Provide the [X, Y] coordinate of the cell's center where the given text is located.  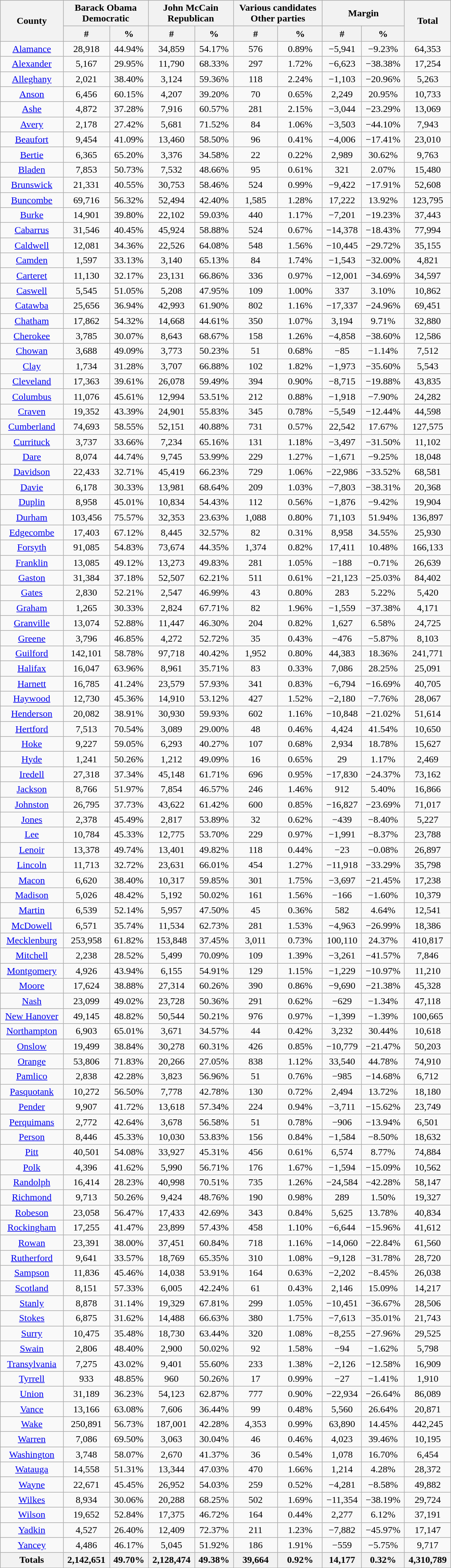
12,730 [86, 699]
40.27% [214, 744]
45.01% [129, 502]
−3,503 [342, 124]
68.25% [214, 1500]
9,907 [86, 1107]
−11,918 [342, 865]
0.94% [300, 1107]
11,713 [86, 865]
0.92% [300, 1560]
62.87% [214, 1394]
13,378 [86, 850]
31.28% [129, 366]
−11,354 [342, 1500]
−1,584 [342, 1137]
23,749 [428, 1107]
Granville [32, 623]
1.69% [300, 1500]
25,656 [86, 306]
4,872 [86, 109]
83 [255, 668]
4,272 [171, 638]
17,862 [86, 321]
22,102 [171, 215]
8,445 [171, 532]
3,748 [86, 1454]
31,546 [86, 230]
69.50% [129, 1439]
41.37% [214, 1454]
−17.41% [383, 139]
−6,644 [342, 1228]
2,989 [342, 154]
−16,827 [342, 804]
42.78% [214, 1092]
46.99% [214, 593]
49.12% [129, 563]
250,891 [86, 1424]
−8,255 [342, 1333]
−9,422 [342, 185]
13,981 [171, 487]
40,998 [171, 1182]
28,720 [428, 1258]
7,846 [428, 956]
−22,986 [342, 472]
Moore [32, 986]
−1,594 [342, 1167]
Henderson [32, 714]
1,734 [86, 366]
41.47% [129, 1228]
37.73% [129, 804]
61.42% [214, 804]
20,368 [428, 487]
51.92% [214, 1545]
Wilkes [32, 1500]
−3,044 [342, 109]
602 [255, 714]
Guilford [32, 653]
Pitt [32, 1152]
23.63% [214, 517]
40,501 [86, 1152]
5,208 [171, 291]
−94 [342, 1348]
5,625 [342, 1213]
186 [255, 1545]
13,273 [171, 563]
17 [255, 1379]
48.42% [129, 895]
3,011 [255, 941]
26,952 [171, 1485]
1.18% [300, 442]
Wayne [32, 1485]
46.17% [129, 1545]
−17,337 [342, 306]
2,277 [342, 1515]
2.15% [300, 109]
6,456 [86, 94]
Beaufort [32, 139]
36.44% [214, 1409]
46.57% [214, 789]
8,643 [171, 336]
28,067 [428, 699]
Yadkin [32, 1530]
283 [342, 593]
9.71% [383, 321]
297 [255, 64]
7,853 [86, 170]
−19.88% [383, 381]
17,403 [86, 532]
56.71% [214, 1167]
Transylvania [32, 1364]
40.42% [214, 653]
46.85% [129, 638]
6,178 [86, 487]
−2,180 [342, 699]
5,026 [86, 895]
2,146 [342, 1288]
259 [255, 1485]
0.83% [300, 683]
13,074 [86, 623]
50.73% [129, 170]
Orange [32, 1061]
103,456 [86, 517]
54.32% [129, 321]
36.23% [129, 1394]
4,023 [342, 1439]
6,005 [171, 1288]
16,785 [86, 683]
16,414 [86, 1182]
2,934 [342, 744]
−7,201 [342, 215]
7,275 [86, 1364]
−9.23% [383, 49]
−22.84% [383, 1243]
58.50% [214, 139]
−8.45% [383, 1273]
802 [255, 306]
−17,830 [342, 774]
33,927 [171, 1152]
34,859 [171, 49]
18,632 [428, 1137]
−24,584 [342, 1182]
5,167 [86, 64]
69,451 [428, 306]
3,376 [171, 154]
20,871 [428, 1409]
50,203 [428, 1046]
10,379 [428, 895]
8,878 [86, 1303]
9,401 [171, 1364]
19,652 [86, 1515]
38.91% [129, 714]
6.58% [383, 623]
73,674 [171, 548]
50,544 [171, 1016]
40,705 [428, 683]
46 [255, 1439]
Rutherford [32, 1258]
58.55% [129, 426]
53,806 [86, 1061]
9,717 [428, 1545]
61,560 [428, 1243]
27.05% [214, 1061]
10,834 [171, 502]
41,612 [428, 1228]
43 [255, 593]
30,278 [171, 1046]
−12.44% [383, 411]
241,771 [428, 653]
Chatham [32, 321]
127,575 [428, 426]
4,353 [255, 1424]
49.70% [129, 1560]
29.95% [129, 64]
17,254 [428, 64]
933 [86, 1379]
22,433 [86, 472]
34,597 [428, 276]
320 [255, 1333]
410,817 [428, 941]
156 [255, 1137]
7,916 [171, 109]
14,910 [171, 699]
0.86% [300, 986]
23,010 [428, 139]
92 [255, 1348]
0.57% [300, 426]
−35.60% [383, 366]
10,317 [171, 880]
−85 [342, 351]
−1.41% [383, 1379]
−7,803 [342, 487]
5.22% [383, 593]
Lenoir [32, 850]
729 [255, 472]
51,614 [428, 714]
−17.91% [383, 185]
11,130 [86, 276]
42,993 [171, 306]
58,147 [428, 1182]
1,627 [342, 623]
30.04% [214, 1439]
35.74% [129, 926]
−15.09% [383, 1167]
1.52% [300, 699]
30,930 [171, 714]
Madison [32, 895]
30.62% [383, 154]
63.08% [129, 1409]
−18.43% [383, 230]
7,532 [171, 170]
−476 [342, 638]
Cherokee [32, 336]
33.57% [129, 1258]
−1,876 [342, 502]
456 [255, 1152]
16 [255, 759]
48.66% [214, 170]
1.03% [300, 487]
1.28% [300, 200]
511 [255, 578]
28.25% [383, 668]
Onslow [32, 1046]
74,910 [428, 1061]
20,266 [171, 1061]
100,110 [342, 941]
718 [255, 1243]
−35.01% [383, 1318]
74,884 [428, 1152]
21,331 [86, 185]
−4,006 [342, 139]
548 [255, 245]
0.95% [300, 774]
24,725 [428, 623]
−4,858 [342, 336]
65.35% [214, 1258]
0.48% [300, 1409]
−166 [342, 895]
5,798 [428, 1348]
0.31% [300, 532]
Buncombe [32, 200]
3,089 [171, 729]
731 [255, 426]
Perquimans [32, 1122]
1,078 [342, 1454]
51.31% [129, 1470]
73,162 [428, 774]
70.51% [214, 1182]
21,743 [428, 1318]
13,618 [171, 1107]
4.64% [383, 910]
46.72% [214, 1515]
86,089 [428, 1394]
Pender [32, 1107]
38.00% [129, 1243]
17,363 [86, 381]
11,447 [171, 623]
18,769 [171, 1258]
12,541 [428, 910]
8,934 [86, 1500]
65.01% [129, 1031]
57.43% [214, 1228]
3,707 [171, 366]
−1.14% [383, 351]
2,469 [428, 759]
66.86% [214, 276]
56.58% [214, 1122]
Currituck [32, 442]
66.23% [214, 472]
John McCainRepublican [191, 14]
27.42% [129, 124]
2,900 [171, 1348]
6,155 [171, 971]
67.71% [214, 608]
58.07% [129, 1454]
35.71% [214, 668]
57.34% [214, 1107]
11,836 [86, 1273]
−41.57% [383, 956]
65.13% [214, 260]
10.48% [383, 548]
44,383 [342, 653]
380 [255, 1318]
66.88% [214, 366]
16,047 [86, 668]
2.07% [383, 170]
−1.34% [383, 1001]
−7,882 [342, 1530]
60.31% [214, 1046]
Yancey [32, 1545]
6,574 [342, 1152]
34.58% [214, 154]
63.44% [214, 1333]
9,763 [428, 154]
440 [255, 215]
7,513 [86, 729]
−1,103 [342, 79]
30.06% [129, 1500]
Haywood [32, 699]
−906 [342, 1122]
4,486 [86, 1545]
46.30% [214, 623]
17.67% [383, 426]
13.72% [383, 1092]
Davidson [32, 472]
55.60% [214, 1364]
44,598 [428, 411]
32 [255, 820]
Forsyth [32, 548]
45,328 [428, 986]
56.50% [129, 1092]
52.84% [129, 1515]
Sampson [32, 1273]
−9,690 [342, 986]
Duplin [32, 502]
5,499 [171, 956]
Rockingham [32, 1228]
60.57% [214, 109]
−188 [342, 563]
13.78% [383, 1213]
29.00% [214, 729]
51.97% [129, 789]
49.02% [129, 1001]
9,641 [86, 1258]
Columbus [32, 396]
28,372 [428, 1470]
45.46% [129, 1273]
Ashe [32, 109]
14,558 [86, 1470]
−16.69% [383, 683]
95 [255, 170]
Gates [32, 593]
100,665 [428, 1016]
Hyde [32, 759]
Rowan [32, 1243]
600 [255, 804]
0.41% [300, 139]
Caldwell [32, 245]
253,958 [86, 941]
576 [255, 49]
7,854 [171, 789]
71.52% [214, 124]
45,148 [171, 774]
67.12% [129, 532]
5,990 [171, 1167]
52.21% [129, 593]
49.82% [214, 850]
31.62% [129, 1318]
−1,991 [342, 835]
10,195 [428, 1439]
−5.87% [383, 638]
96 [255, 139]
52,608 [428, 185]
Johnston [32, 804]
34.57% [214, 1031]
3,232 [342, 1031]
23,579 [171, 683]
54.17% [214, 49]
64.08% [214, 245]
Surry [32, 1333]
3,678 [171, 1122]
2,670 [171, 1454]
4,171 [428, 608]
18.78% [383, 744]
Robeson [32, 1213]
−1.60% [383, 895]
58.88% [214, 230]
−22,934 [342, 1394]
10,618 [428, 1031]
1.46% [300, 789]
−15.62% [383, 1107]
26,795 [86, 804]
Hoke [32, 744]
22,542 [342, 426]
10,733 [428, 94]
8,961 [171, 668]
27,314 [171, 986]
3,823 [171, 1076]
3,773 [171, 351]
41.24% [129, 683]
53.12% [214, 699]
Randolph [32, 1182]
−6,794 [342, 683]
28.52% [129, 956]
−21.02% [383, 714]
−5.75% [383, 1545]
5.40% [383, 789]
−9.42% [383, 502]
0.67% [300, 230]
−27 [342, 1379]
52.14% [129, 910]
6,875 [86, 1318]
91,085 [86, 548]
15.09% [383, 1288]
Scotland [32, 1288]
Pamlico [32, 1076]
442,245 [428, 1424]
−9,128 [342, 1258]
−33.29% [383, 865]
−10,445 [342, 245]
−10,451 [342, 1303]
18,730 [171, 1333]
33.66% [129, 442]
Durham [32, 517]
53.83% [214, 1137]
6,571 [86, 926]
123,795 [428, 200]
426 [255, 1046]
321 [342, 170]
48.85% [129, 1379]
1,910 [428, 1379]
60.26% [214, 986]
0.36% [300, 910]
158 [255, 336]
0.56% [300, 502]
52,151 [171, 426]
71,017 [428, 804]
36.94% [129, 306]
24.37% [383, 941]
63,890 [342, 1424]
Brunswick [32, 185]
37.18% [129, 578]
−36.67% [383, 1303]
−31.78% [383, 1258]
4,527 [86, 1530]
131 [255, 442]
−20.96% [383, 79]
−15.96% [383, 1228]
1,241 [86, 759]
18,048 [428, 457]
470 [255, 1470]
1.12% [300, 1061]
64,353 [428, 49]
−12,001 [342, 276]
Graham [32, 608]
Washington [32, 1454]
1.67% [300, 1167]
50.36% [214, 1001]
−1,229 [342, 971]
2,178 [86, 124]
75.57% [129, 517]
960 [171, 1379]
68.67% [214, 336]
735 [255, 1182]
2,378 [86, 820]
53.51% [214, 396]
−1,399 [342, 1016]
59.49% [214, 381]
31,384 [86, 578]
−23 [342, 850]
2,249 [342, 94]
107 [255, 744]
−5,549 [342, 411]
1.39% [300, 956]
1,585 [255, 200]
−12.58% [383, 1364]
9,454 [86, 139]
17,411 [342, 548]
0.89% [300, 49]
18,180 [428, 1092]
1,597 [86, 260]
3,124 [171, 79]
44.94% [129, 49]
34.55% [383, 532]
582 [342, 910]
6.12% [383, 1515]
26,897 [428, 850]
45,419 [171, 472]
15,480 [428, 170]
51.94% [383, 517]
5,192 [171, 895]
54.83% [129, 548]
28.23% [129, 1182]
1,214 [342, 1470]
Wake [32, 1424]
59.93% [214, 714]
0.88% [300, 396]
142,101 [86, 653]
1.66% [300, 1470]
299 [255, 1303]
343 [255, 1213]
−24.37% [383, 774]
4,821 [428, 260]
−13.94% [383, 1122]
−32.00% [383, 260]
−26.99% [383, 926]
70.54% [129, 729]
34.36% [129, 245]
−8.40% [383, 820]
32.57% [214, 532]
72.37% [214, 1530]
49,145 [86, 1016]
Richmond [32, 1198]
6,454 [428, 1454]
9,745 [171, 457]
5,957 [171, 910]
−8.50% [383, 1137]
45.36% [129, 699]
301 [255, 880]
−1.62% [383, 1348]
427 [255, 699]
19,904 [428, 502]
−10,848 [342, 714]
25,930 [428, 532]
Stanly [32, 1303]
37,443 [428, 215]
49,882 [428, 1485]
45,924 [171, 230]
−14.68% [383, 1076]
59.36% [214, 79]
39.61% [129, 381]
102 [255, 366]
Iredell [32, 774]
26,038 [428, 1273]
6,903 [86, 1031]
−3,697 [342, 880]
14,038 [171, 1273]
176 [255, 1167]
Greene [32, 638]
−8,715 [342, 381]
−0.71% [383, 563]
30.07% [129, 336]
41.72% [129, 1107]
−559 [342, 1545]
43,835 [428, 381]
−3,497 [342, 442]
Mitchell [32, 956]
Barack ObamaDemocratic [106, 14]
Bertie [32, 154]
32,880 [428, 321]
−1.39% [383, 1016]
5,543 [428, 366]
43.02% [129, 1364]
11,102 [428, 442]
4.28% [383, 1470]
Burke [32, 215]
16,866 [428, 789]
−19.23% [383, 215]
209 [255, 487]
4,424 [342, 729]
Hertford [32, 729]
204 [255, 623]
97,718 [171, 653]
47.03% [214, 1470]
310 [255, 1258]
−44.10% [383, 124]
130 [255, 1092]
−6,623 [342, 64]
0.73% [300, 941]
0.54% [300, 1454]
Cleveland [32, 381]
8.77% [383, 1152]
53.70% [214, 835]
30.44% [383, 1031]
18.36% [383, 653]
Macon [32, 880]
23,788 [428, 835]
−2,126 [342, 1364]
Warren [32, 1439]
Nash [32, 1001]
Catawba [32, 306]
−26.64% [383, 1394]
13.92% [383, 200]
Alamance [32, 49]
22 [255, 154]
56.32% [129, 200]
51.05% [129, 291]
12,586 [428, 336]
26,639 [428, 563]
Caswell [32, 291]
49.83% [214, 563]
23,131 [171, 276]
Various candidatesOther parties [278, 14]
50.23% [214, 351]
3.10% [383, 291]
8,074 [86, 457]
56.96% [214, 1076]
14,668 [171, 321]
10,030 [171, 1137]
112 [255, 502]
6,539 [86, 910]
26.40% [129, 1530]
4,396 [86, 1167]
70.09% [214, 956]
4,310,789 [428, 1560]
2,838 [86, 1076]
153,848 [171, 941]
65.20% [129, 154]
23,631 [171, 865]
39.80% [129, 215]
10,272 [86, 1092]
60.15% [129, 94]
24,282 [428, 396]
22,671 [86, 1485]
136,897 [428, 517]
1.74% [300, 260]
67.81% [214, 1303]
9,713 [86, 1198]
1.82% [300, 366]
Martin [32, 910]
−1,559 [342, 608]
54,123 [171, 1394]
−27.96% [383, 1333]
22,526 [171, 245]
7,778 [171, 1092]
54.08% [129, 1152]
−21.47% [383, 1046]
Alexander [32, 64]
−38.19% [383, 1500]
3,796 [86, 638]
37.34% [129, 774]
Total [428, 21]
1.38% [300, 1364]
−21.38% [383, 986]
30,753 [171, 185]
3,063 [171, 1439]
Polk [32, 1167]
Union [32, 1394]
−10.97% [383, 971]
13,401 [171, 850]
5,681 [171, 124]
48.40% [129, 1348]
13,344 [171, 1470]
40.88% [214, 426]
−24.96% [383, 306]
8,446 [86, 1137]
Alleghany [32, 79]
337 [342, 291]
32.72% [129, 865]
74,693 [86, 426]
39,664 [255, 1560]
Stokes [32, 1318]
−10,779 [342, 1046]
−7,613 [342, 1318]
−629 [342, 1001]
Anson [32, 94]
−45.97% [383, 1530]
53.91% [214, 1273]
10,475 [86, 1333]
1,212 [171, 759]
45 [255, 910]
35.48% [129, 1333]
1.91% [300, 1545]
63.96% [129, 668]
1,265 [86, 608]
71.83% [129, 1061]
2,547 [171, 593]
−42.28% [383, 1182]
44.74% [129, 457]
14,177 [342, 1560]
6,620 [86, 880]
Cumberland [32, 426]
2.24% [300, 79]
25,091 [428, 668]
−1,671 [342, 457]
33.13% [129, 260]
−5,941 [342, 49]
−8.58% [383, 1485]
−29.72% [383, 245]
0.72% [300, 1092]
Wilson [32, 1515]
37,451 [171, 1243]
−14,378 [342, 230]
Halifax [32, 668]
3,785 [86, 336]
53.89% [214, 820]
1.00% [300, 291]
−37.38% [383, 608]
1.72% [300, 64]
12,409 [171, 1530]
49.74% [129, 850]
68,581 [428, 472]
Gaston [32, 578]
0.22% [300, 154]
37.28% [129, 109]
5,227 [428, 820]
62.73% [214, 926]
Avery [32, 124]
32,353 [171, 517]
44 [255, 1031]
29,724 [428, 1500]
60.84% [214, 1243]
58.46% [214, 185]
44.61% [214, 321]
38.88% [129, 986]
23,099 [86, 1001]
5,545 [86, 291]
16.70% [383, 1454]
4,207 [171, 94]
54.43% [214, 502]
43.94% [129, 971]
4,926 [86, 971]
11,790 [171, 64]
12,081 [86, 245]
1.10% [300, 1228]
17,222 [342, 200]
52.72% [214, 638]
Watauga [32, 1470]
6,293 [171, 744]
61 [255, 1288]
11,210 [428, 971]
84,402 [428, 578]
35,155 [428, 245]
Camden [32, 260]
161 [255, 895]
13,166 [86, 1409]
43,622 [171, 804]
37,191 [428, 1515]
23,728 [171, 1001]
44.35% [214, 548]
−7.90% [383, 396]
394 [255, 381]
52.88% [129, 623]
56.73% [129, 1424]
−21.45% [383, 880]
233 [255, 1364]
−38.31% [383, 487]
13,085 [86, 563]
Clay [32, 366]
3,737 [86, 442]
12,775 [171, 835]
696 [255, 774]
36 [255, 1454]
7,512 [428, 351]
−0.08% [383, 850]
1.53% [300, 926]
20,082 [86, 714]
33,540 [342, 1061]
14,488 [171, 1318]
28,506 [428, 1303]
18,386 [428, 926]
17,375 [171, 1515]
17,238 [428, 880]
29 [342, 759]
19,329 [171, 1303]
5,560 [342, 1409]
341 [255, 683]
10,650 [428, 729]
0.98% [300, 1198]
62.21% [214, 578]
69,716 [86, 200]
9,227 [86, 744]
61.82% [129, 941]
45.31% [214, 1152]
66.01% [214, 865]
7,234 [171, 442]
211 [255, 1530]
2,142,651 [86, 1560]
19,499 [86, 1046]
Person [32, 1137]
70 [255, 94]
5,420 [428, 593]
77,994 [428, 230]
26.64% [383, 1409]
23,058 [86, 1213]
8,103 [428, 638]
17,624 [86, 986]
−38.38% [383, 64]
37.45% [214, 941]
Tyrrell [32, 1379]
Davie [32, 487]
−3,261 [342, 956]
13,460 [171, 139]
Carteret [32, 276]
42.64% [129, 1122]
42.40% [214, 200]
912 [342, 789]
Jackson [32, 789]
57.93% [214, 683]
5,263 [428, 79]
57.33% [129, 1288]
Harnett [32, 683]
0.76% [300, 1076]
291 [255, 1001]
−33.52% [383, 472]
48.82% [129, 1016]
52,507 [171, 578]
129 [255, 971]
40,834 [428, 1213]
3,671 [171, 1031]
−25.03% [383, 578]
New Hanover [32, 1016]
502 [255, 1500]
10,862 [428, 291]
40.55% [129, 185]
39.20% [214, 94]
44.78% [383, 1061]
0.33% [300, 668]
55.83% [214, 411]
13,069 [428, 109]
1,374 [255, 548]
−2,202 [342, 1273]
38.84% [129, 1046]
1.96% [300, 608]
1.58% [300, 1348]
−23.69% [383, 804]
68.33% [214, 64]
58.78% [129, 653]
2,238 [86, 956]
35,798 [428, 865]
−3,711 [342, 1107]
187,001 [171, 1424]
County [32, 21]
Mecklenburg [32, 941]
10,562 [428, 1167]
14.45% [383, 1424]
11,534 [171, 926]
1.50% [383, 1198]
0.32% [383, 1560]
Craven [32, 411]
45.49% [129, 820]
42.69% [214, 1213]
345 [255, 411]
−23.29% [383, 109]
45.45% [129, 1485]
39.46% [383, 1439]
17,433 [171, 1213]
2,824 [171, 608]
41.09% [129, 139]
48 [255, 729]
17,147 [428, 1530]
3,688 [86, 351]
59.05% [129, 744]
1.07% [300, 321]
48.76% [214, 1198]
976 [255, 1016]
31.14% [129, 1303]
10,784 [86, 835]
56.47% [129, 1213]
3,194 [342, 321]
43.39% [129, 411]
68.64% [214, 487]
7,943 [428, 124]
61.71% [214, 774]
1.23% [300, 1530]
35 [255, 638]
3,140 [171, 260]
12,994 [171, 396]
458 [255, 1228]
9,424 [171, 1198]
14,217 [428, 1288]
McDowell [32, 926]
17,255 [86, 1228]
−31.50% [383, 442]
−8.37% [383, 835]
2,021 [86, 79]
246 [255, 789]
40.45% [129, 230]
Swain [32, 1348]
Totals [32, 1560]
−21,123 [342, 578]
Chowan [32, 351]
−1,918 [342, 396]
777 [255, 1394]
6,501 [428, 1122]
Dare [32, 457]
2,772 [86, 1122]
−38.60% [383, 336]
31,189 [86, 1394]
20.95% [383, 94]
2,494 [342, 1092]
212 [255, 396]
47.95% [214, 291]
−439 [342, 820]
2,830 [86, 593]
0.52% [300, 1485]
11,076 [86, 396]
47.50% [214, 910]
27,318 [86, 774]
838 [255, 1061]
71,103 [342, 517]
54.91% [214, 971]
23,391 [86, 1243]
5,045 [171, 1545]
99 [255, 1409]
65.16% [214, 442]
1,088 [255, 517]
42.24% [214, 1288]
2,806 [86, 1348]
52,494 [171, 200]
50.21% [214, 1016]
59.03% [214, 215]
Montgomery [32, 971]
224 [255, 1107]
−14,060 [342, 1243]
Jones [32, 820]
15,627 [428, 744]
26,078 [171, 381]
Pasquotank [32, 1092]
32.17% [129, 276]
0.42% [300, 1031]
61.90% [214, 306]
49.38% [214, 1560]
166,133 [428, 548]
59.85% [214, 880]
8,766 [86, 789]
23,899 [171, 1228]
Franklin [32, 563]
Lincoln [32, 865]
1.15% [300, 971]
6,365 [86, 154]
454 [255, 865]
14,901 [86, 215]
16,909 [428, 1364]
350 [255, 321]
−34.69% [383, 276]
41.62% [129, 1167]
54.03% [214, 1485]
390 [255, 986]
20,288 [171, 1500]
19,327 [428, 1198]
0.63% [300, 1273]
190 [255, 1198]
53.99% [214, 457]
−7.76% [383, 699]
2,128,474 [171, 1560]
1,952 [255, 653]
66.63% [214, 1318]
−1,543 [342, 260]
336 [255, 276]
Edgecombe [32, 532]
19,352 [86, 411]
2,817 [171, 820]
41.54% [383, 729]
32.71% [129, 472]
47,118 [428, 1001]
28,918 [86, 49]
45.61% [129, 396]
Northampton [32, 1031]
29,525 [428, 1333]
−1,973 [342, 366]
−9.25% [383, 457]
Vance [32, 1409]
−985 [342, 1076]
Bladen [32, 170]
8,151 [86, 1288]
24,901 [171, 411]
Cabarrus [32, 230]
−4,963 [342, 926]
289 [342, 1198]
6,712 [428, 1076]
Lee [32, 835]
7,606 [171, 1409]
Margin [363, 14]
−4,281 [342, 1485]
